Search for the cell housing the specified text and yield its (x, y) center coordinate. 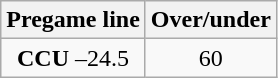
Over/under (210, 20)
CCU –24.5 (74, 58)
Pregame line (74, 20)
60 (210, 58)
